Determine the [x, y] coordinate at the center of the cell enclosing the given text.  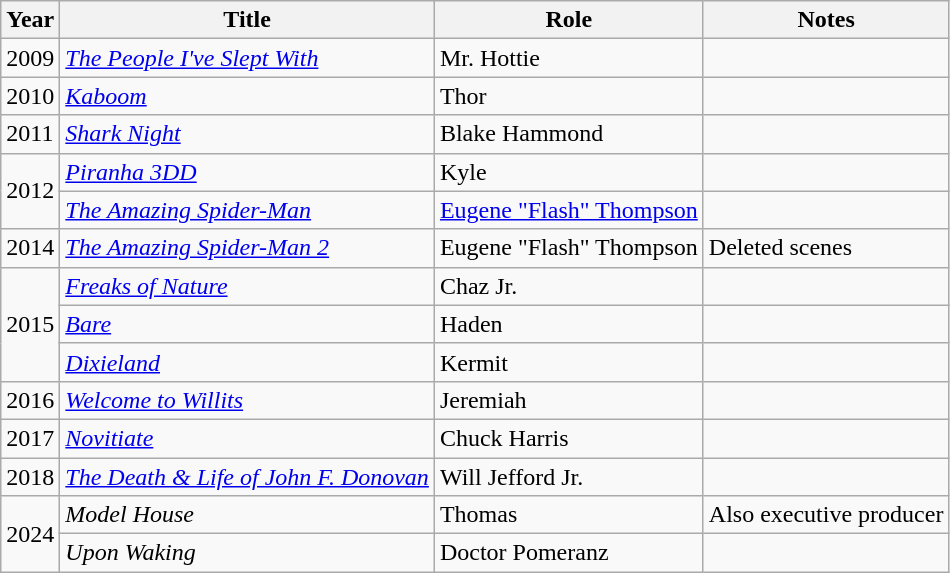
2018 [30, 477]
Year [30, 20]
The Death & Life of John F. Donovan [248, 477]
Mr. Hottie [568, 58]
Notes [826, 20]
Thor [568, 96]
Thomas [568, 515]
2024 [30, 534]
The People I've Slept With [248, 58]
2011 [30, 134]
Chuck Harris [568, 438]
Freaks of Nature [248, 286]
Model House [248, 515]
2010 [30, 96]
Doctor Pomeranz [568, 553]
Jeremiah [568, 400]
Kermit [568, 362]
Also executive producer [826, 515]
Piranha 3DD [248, 172]
Welcome to Willits [248, 400]
2014 [30, 248]
Blake Hammond [568, 134]
Bare [248, 324]
Deleted scenes [826, 248]
2009 [30, 58]
Upon Waking [248, 553]
Title [248, 20]
2016 [30, 400]
Novitiate [248, 438]
Chaz Jr. [568, 286]
2012 [30, 191]
Will Jefford Jr. [568, 477]
Shark Night [248, 134]
Role [568, 20]
Haden [568, 324]
Kyle [568, 172]
The Amazing Spider-Man [248, 210]
2015 [30, 324]
The Amazing Spider-Man 2 [248, 248]
2017 [30, 438]
Dixieland [248, 362]
Kaboom [248, 96]
